Locate the cell with the specified text and output its [x, y] center coordinate. 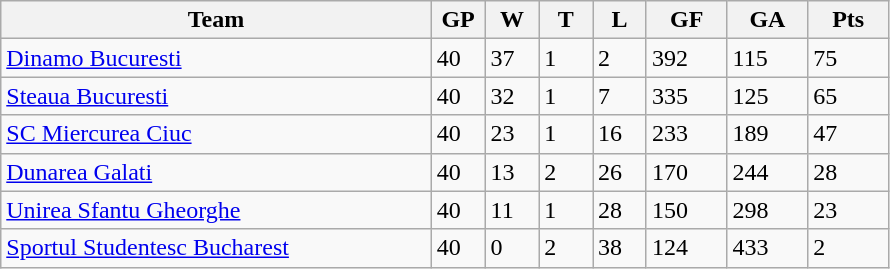
150 [686, 210]
298 [768, 210]
0 [512, 248]
Dinamo Bucuresti [216, 58]
47 [848, 134]
Unirea Sfantu Gheorghe [216, 210]
124 [686, 248]
GA [768, 20]
65 [848, 96]
433 [768, 248]
16 [620, 134]
26 [620, 172]
125 [768, 96]
13 [512, 172]
GF [686, 20]
SC Miercurea Ciuc [216, 134]
T [566, 20]
11 [512, 210]
Dunarea Galati [216, 172]
37 [512, 58]
38 [620, 248]
115 [768, 58]
392 [686, 58]
Steaua Bucuresti [216, 96]
233 [686, 134]
7 [620, 96]
Sportul Studentesc Bucharest [216, 248]
244 [768, 172]
W [512, 20]
32 [512, 96]
75 [848, 58]
GP [458, 20]
335 [686, 96]
Pts [848, 20]
L [620, 20]
Team [216, 20]
170 [686, 172]
189 [768, 134]
